Search for the cell housing the specified text and yield its (X, Y) center coordinate. 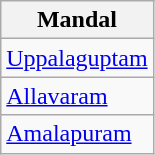
Allavaram (77, 96)
Uppalaguptam (77, 58)
Mandal (77, 20)
Amalapuram (77, 134)
